Extract the [x, y] coordinate from the center of the cell holding the provided text.  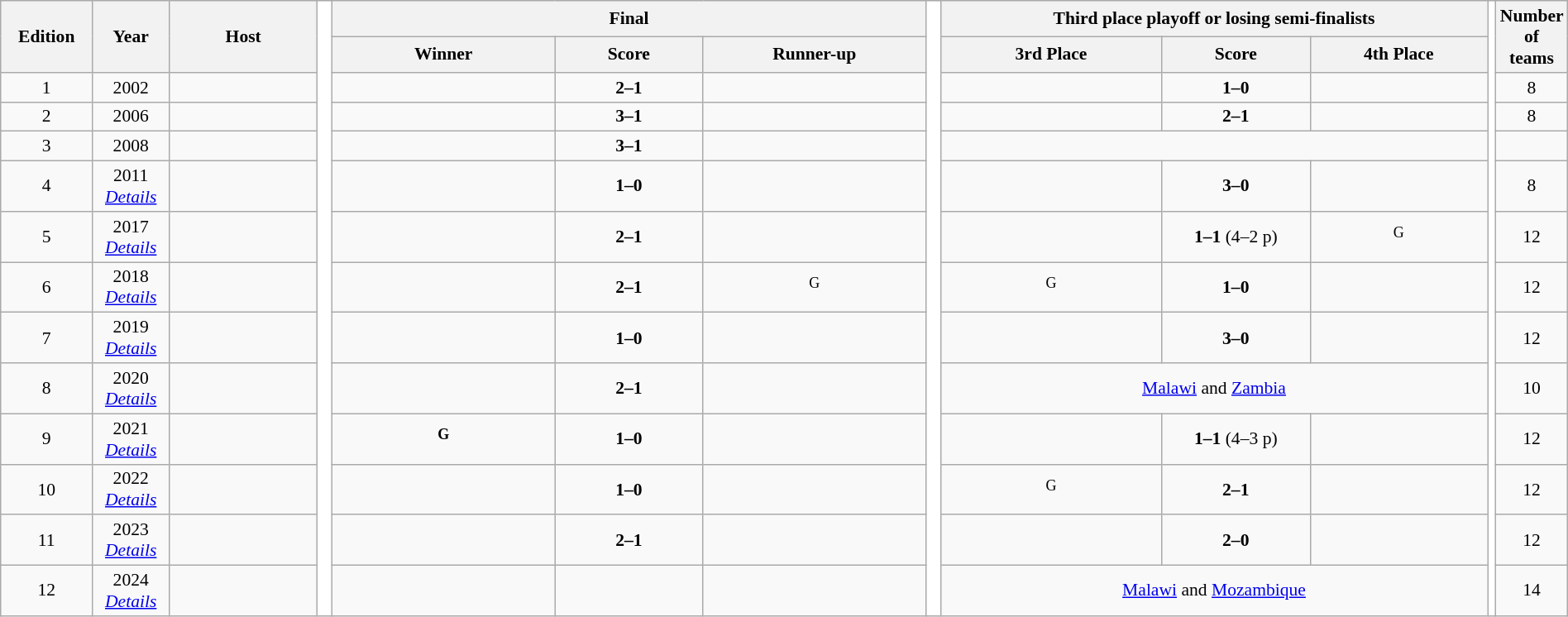
Number of teams [1532, 36]
4th Place [1398, 55]
Final [629, 18]
2023Details [131, 541]
2011Details [131, 187]
2 [46, 117]
2021Details [131, 438]
9 [46, 438]
3rd Place [1052, 55]
Winner [443, 55]
2022Details [131, 490]
2018Details [131, 288]
2017Details [131, 237]
Malawi and Mozambique [1214, 591]
Host [243, 36]
Edition [46, 36]
4 [46, 187]
2–0 [1236, 541]
14 [1532, 591]
1–1 (4–2 p) [1236, 237]
2006 [131, 117]
Third place playoff or losing semi-finalists [1214, 18]
Year [131, 36]
6 [46, 288]
2020Details [131, 389]
2019Details [131, 337]
1–1 (4–3 p) [1236, 438]
7 [46, 337]
1 [46, 88]
5 [46, 237]
2008 [131, 146]
Malawi and Zambia [1214, 389]
11 [46, 541]
Runner-up [814, 55]
2002 [131, 88]
3 [46, 146]
2024Details [131, 591]
